Detect which cell encompasses the target text, then output its [x, y] center coordinate. 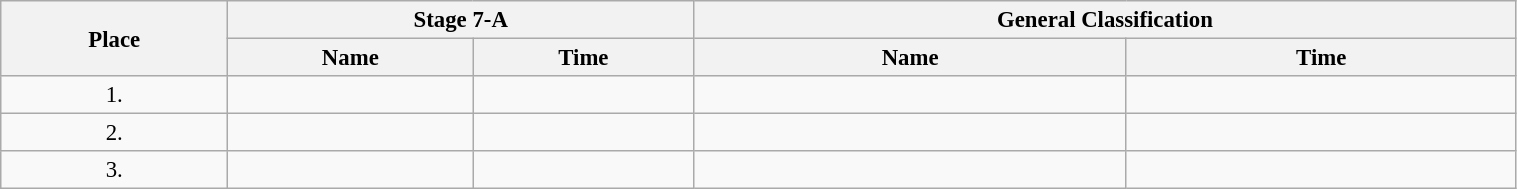
2. [114, 133]
1. [114, 95]
3. [114, 170]
General Classification [1105, 20]
Place [114, 38]
Stage 7-A [461, 20]
